From the cell containing the given text, extract its center point as [X, Y] coordinate. 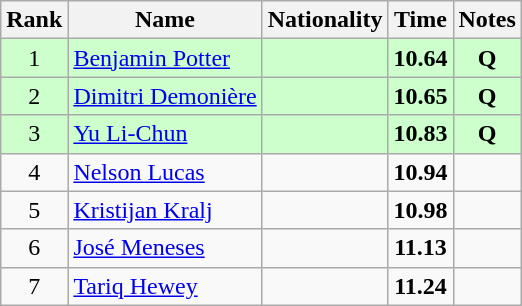
Benjamin Potter [165, 58]
10.98 [420, 210]
Kristijan Kralj [165, 210]
Yu Li-Chun [165, 134]
11.13 [420, 248]
6 [34, 248]
1 [34, 58]
Notes [487, 20]
Dimitri Demonière [165, 96]
4 [34, 172]
10.83 [420, 134]
10.64 [420, 58]
7 [34, 286]
Time [420, 20]
Nelson Lucas [165, 172]
Name [165, 20]
Nationality [325, 20]
5 [34, 210]
José Meneses [165, 248]
10.94 [420, 172]
11.24 [420, 286]
Rank [34, 20]
Tariq Hewey [165, 286]
10.65 [420, 96]
2 [34, 96]
3 [34, 134]
